Output the (X, Y) coordinate of the center of the cell containing the given text.  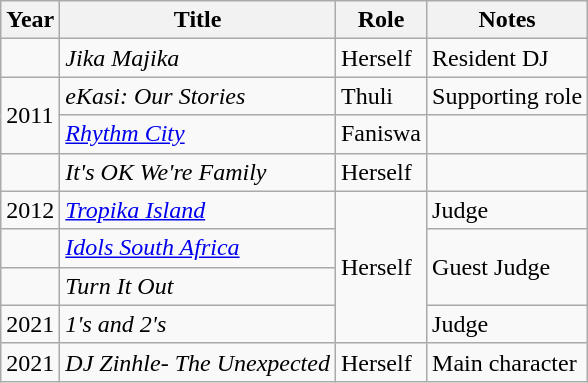
Thuli (380, 96)
Rhythm City (198, 134)
It's OK We're Family (198, 172)
Jika Majika (198, 58)
2012 (30, 210)
Resident DJ (508, 58)
Tropika Island (198, 210)
DJ Zinhle- The Unexpected (198, 362)
eKasi: Our Stories (198, 96)
Turn It Out (198, 286)
2011 (30, 115)
Main character (508, 362)
Role (380, 20)
Guest Judge (508, 267)
Idols South Africa (198, 248)
Title (198, 20)
Notes (508, 20)
Year (30, 20)
Supporting role (508, 96)
Faniswa (380, 134)
1's and 2's (198, 324)
